Identify which cell holds the provided text, then report its [X, Y] central coordinate. 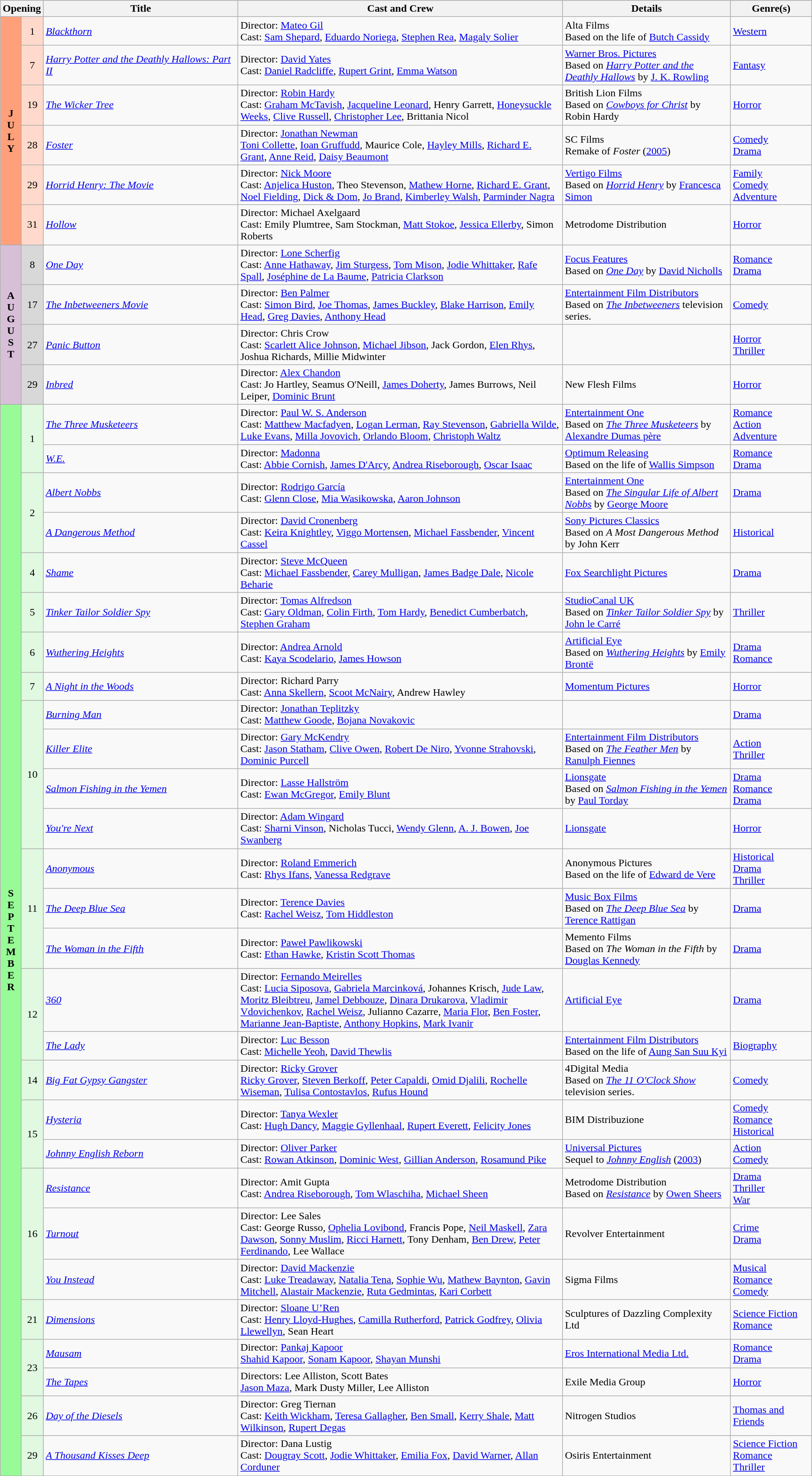
Director: Tanya Wexler Cast: Hugh Dancy, Maggie Gyllenhaal, Rupert Everett, Felicity Jones [400, 1120]
15 [32, 1134]
Historical [771, 533]
27 [32, 344]
Director: Sloane U’Ren Cast: Henry Lloyd-Hughes, Camilla Rutherford, Patrick Godfrey, Olivia Llewellyn, Sean Heart [400, 1319]
Entertainment One Based on The Three Musketeers by Alexandre Dumas père [646, 424]
Drama Romance Drama [771, 789]
21 [32, 1319]
Wuthering Heights [141, 652]
5 [32, 612]
Family Comedy Adventure [771, 185]
Drama Romance [771, 652]
Memento Films Based on The Woman in the Fifth by Douglas Kennedy [646, 948]
Exile Media Group [646, 1382]
Entertainment Film Distributors Based on The Inbetweeners television series. [646, 304]
Lionsgate [646, 828]
14 [32, 1080]
Universal Pictures Sequel to Johnny English (2003) [646, 1154]
Thriller [771, 612]
Opening [22, 9]
Revolver Entertainment [646, 1234]
Metrodome Distribution Based on Resistance by Owen Sheers [646, 1188]
Director: Roland Emmerich Cast: Rhys Ifans, Vanessa Redgrave [400, 868]
Eros International Media Ltd. [646, 1353]
Director: Luc Besson Cast: Michelle Yeoh, David Thewlis [400, 1045]
Action Comedy [771, 1154]
Salmon Fishing in the Yemen [141, 789]
Albert Nobbs [141, 493]
Vertigo Films Based on Horrid Henry by Francesca Simon [646, 185]
10 [32, 775]
Biography [771, 1045]
Warner Bros. Pictures Based on Harry Potter and the Deathly Hallows by J. K. Rowling [646, 65]
Harry Potter and the Deathly Hallows: Part II [141, 65]
Comedy Drama [771, 145]
Osiris Entertainment [646, 1456]
4 [32, 573]
Shame [141, 573]
Directors: Lee Alliston, Scott Bates Jason Maza, Mark Dusty Miller, Lee Alliston [400, 1382]
8 [32, 265]
Director: Ricky Grover Ricky Grover, Steven Berkoff, Peter Capaldi, Omid Djalili, Rochelle Wiseman, Tulisa Contostavlos, Rufus Hound [400, 1080]
SEPTEMBER [11, 940]
A Thousand Kisses Deep [141, 1456]
Science Fiction Romance Thriller [771, 1456]
6 [32, 652]
Science Fiction Romance [771, 1319]
Director: Jonathan Teplitzky Cast: Matthew Goode, Bojana Novakovic [400, 715]
Comedy Romance Historical [771, 1120]
Inbred [141, 384]
Sigma Films [646, 1280]
19 [32, 105]
Director: Alex Chandon Cast: Jo Hartley, Seamus O'Neill, James Doherty, James Burrows, Neil Leiper, Dominic Brunt [400, 384]
Entertainment Film Distributors Based on The Feather Men by Ranulph Fiennes [646, 749]
Fox Searchlight Pictures [646, 573]
Tinker Tailor Soldier Spy [141, 612]
Title [141, 9]
17 [32, 304]
Director: Tomas Alfredson Cast: Gary Oldman, Colin Firth, Tom Hardy, Benedict Cumberbatch, Stephen Graham [400, 612]
BIM Distribuzione [646, 1120]
Director: Andrea Arnold Cast: Kaya Scodelario, James Howson [400, 652]
Resistance [141, 1188]
British Lion Films Based on Cowboys for Christ by Robin Hardy [646, 105]
Hysteria [141, 1120]
Entertainment Film Distributors Based on the life of Aung San Suu Kyi [646, 1045]
The Woman in the Fifth [141, 948]
Director: Terence Davies Cast: Rachel Weisz, Tom Hiddleston [400, 908]
You Instead [141, 1280]
2 [32, 513]
Turnout [141, 1234]
Blackthorn [141, 31]
One Day [141, 265]
4Digital Media Based on The 11 O'Clock Show television series. [646, 1080]
Director: Rodrigo García Cast: Glenn Close, Mia Wasikowska, Aaron Johnson [400, 493]
Director: Richard Parry Cast: Anna Skellern, Scoot McNairy, Andrew Hawley [400, 686]
Director: Lone Scherfig Cast: Anne Hathaway, Jim Sturgess, Tom Mison, Jodie Whittaker, Rafe Spall, Joséphine de La Baume, Patricia Clarkson [400, 265]
Director: Steve McQueen Cast: Michael Fassbender, Carey Mulligan, James Badge Dale, Nicole Beharie [400, 573]
Artificial Eye Based on Wuthering Heights by Emily Brontë [646, 652]
Momentum Pictures [646, 686]
Director: Madonna Cast: Abbie Cornish, James D'Arcy, Andrea Riseborough, Oscar Isaac [400, 458]
Dimensions [141, 1319]
New Flesh Films [646, 384]
Western [771, 31]
Director: Oliver Parker Cast: Rowan Atkinson, Dominic West, Gillian Anderson, Rosamund Pike [400, 1154]
The Deep Blue Sea [141, 908]
Director: Adam Wingard Cast: Sharni Vinson, Nicholas Tucci, Wendy Glenn, A. J. Bowen, Joe Swanberg [400, 828]
Drama Thriller War [771, 1188]
Director: Paweł Pawlikowski Cast: Ethan Hawke, Kristin Scott Thomas [400, 948]
Anonymous [141, 868]
Lionsgate Based on Salmon Fishing in the Yemen by Paul Torday [646, 789]
A Night in the Woods [141, 686]
Director: Amit Gupta Cast: Andrea Riseborough, Tom Wlaschiha, Michael Sheen [400, 1188]
Thomas and Friends [771, 1416]
Artificial Eye [646, 1000]
26 [32, 1416]
28 [32, 145]
Optimum Releasing Based on the life of Wallis Simpson [646, 458]
Director: Jonathan Newman Toni Collette, Ioan Gruffudd, Maurice Cole, Hayley Mills, Richard E. Grant, Anne Reid, Daisy Beaumont [400, 145]
The Lady [141, 1045]
Focus Features Based on One Day by David Nicholls [646, 265]
Anonymous Pictures Based on the life of Edward de Vere [646, 868]
Hollow [141, 225]
SC Films Remake of Foster (2005) [646, 145]
Romance Action Adventure [771, 424]
Nitrogen Studios [646, 1416]
Panic Button [141, 344]
Director: Mateo Gil Cast: Sam Shepard, Eduardo Noriega, Stephen Rea, Magaly Solier [400, 31]
The Tapes [141, 1382]
Director: David Cronenberg Cast: Keira Knightley, Viggo Mortensen, Michael Fassbender, Vincent Cassel [400, 533]
Action Thriller [771, 749]
360 [141, 1000]
Director: Chris Crow Cast: Scarlett Alice Johnson, Michael Jibson, Jack Gordon, Elen Rhys, Joshua Richards, Millie Midwinter [400, 344]
Horror Thriller [771, 344]
Day of the Diesels [141, 1416]
A U G U S T [11, 324]
Director: Dana Lustig Cast: Dougray Scott, Jodie Whittaker, Emilia Fox, David Warner, Allan Corduner [400, 1456]
J U L Y [11, 131]
Musical Romance Comedy [771, 1280]
Genre(s) [771, 9]
The Wicker Tree [141, 105]
Director: Pankaj Kapoor Shahid Kapoor, Sonam Kapoor, Shayan Munshi [400, 1353]
Killer Elite [141, 749]
A Dangerous Method [141, 533]
Sculptures of Dazzling Complexity Ltd [646, 1319]
W.E. [141, 458]
Historical Drama Thriller [771, 868]
Horrid Henry: The Movie [141, 185]
Johnny English Reborn [141, 1154]
16 [32, 1234]
Entertainment One Based on The Singular Life of Albert Nobbs by George Moore [646, 493]
Sony Pictures Classics Based on A Most Dangerous Method by John Kerr [646, 533]
Details [646, 9]
Music Box Films Based on The Deep Blue Sea by Terence Rattigan [646, 908]
Director: David Yates Cast: Daniel Radcliffe, Rupert Grint, Emma Watson [400, 65]
Director: Michael Axelgaard Cast: Emily Plumtree, Sam Stockman, Matt Stokoe, Jessica Ellerby, Simon Roberts [400, 225]
Director: Robin Hardy Cast: Graham McTavish, Jacqueline Leonard, Henry Garrett, Honeysuckle Weeks, Clive Russell, Christopher Lee, Brittania Nicol [400, 105]
Director: Lasse Hallström Cast: Ewan McGregor, Emily Blunt [400, 789]
Fantasy [771, 65]
Crime Drama [771, 1234]
Metrodome Distribution [646, 225]
31 [32, 225]
The Inbetweeners Movie [141, 304]
11 [32, 908]
Alta Films Based on the life of Butch Cassidy [646, 31]
12 [32, 1014]
Mausam [141, 1353]
You're Next [141, 828]
Big Fat Gypsy Gangster [141, 1080]
Foster [141, 145]
Burning Man [141, 715]
Director: Ben Palmer Cast: Simon Bird, Joe Thomas, James Buckley, Blake Harrison, Emily Head, Greg Davies, Anthony Head [400, 304]
The Three Musketeers [141, 424]
StudioCanal UK Based on Tinker Tailor Soldier Spy by John le Carré [646, 612]
Cast and Crew [400, 9]
Director: Greg Tiernan Cast: Keith Wickham, Teresa Gallagher, Ben Small, Kerry Shale, Matt Wilkinson, Rupert Degas [400, 1416]
23 [32, 1368]
Director: Gary McKendry Cast: Jason Statham, Clive Owen, Robert De Niro, Yvonne Strahovski, Dominic Purcell [400, 749]
